From the cell containing the given text, extract its center point as [X, Y] coordinate. 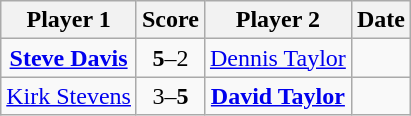
3–5 [170, 96]
Date [380, 20]
Dennis Taylor [278, 58]
Player 1 [69, 20]
David Taylor [278, 96]
Kirk Stevens [69, 96]
Score [170, 20]
Player 2 [278, 20]
Steve Davis [69, 58]
5–2 [170, 58]
